Provide the [x, y] coordinate of the cell's center where the given text is located.  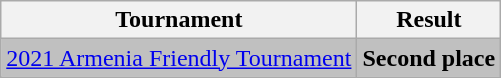
Second place [429, 58]
Tournament [179, 20]
Result [429, 20]
2021 Armenia Friendly Tournament [179, 58]
